Capture the cell that displays the provided text and extract its (x, y) central coordinate. 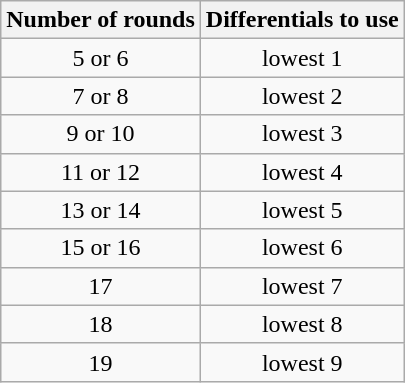
15 or 16 (101, 248)
lowest 4 (302, 172)
lowest 2 (302, 96)
lowest 9 (302, 362)
Number of rounds (101, 20)
lowest 3 (302, 134)
lowest 5 (302, 210)
11 or 12 (101, 172)
17 (101, 286)
lowest 8 (302, 324)
lowest 1 (302, 58)
lowest 6 (302, 248)
19 (101, 362)
5 or 6 (101, 58)
lowest 7 (302, 286)
9 or 10 (101, 134)
7 or 8 (101, 96)
13 or 14 (101, 210)
Differentials to use (302, 20)
18 (101, 324)
